Search for the cell housing the specified text and yield its [X, Y] center coordinate. 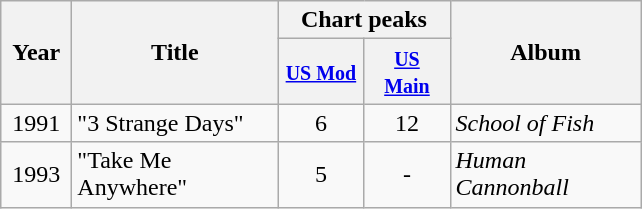
School of Fish [546, 123]
5 [321, 174]
"3 Strange Days" [175, 123]
US Mod [321, 72]
Title [175, 52]
Album [546, 52]
12 [407, 123]
Chart peaks [364, 20]
- [407, 174]
1991 [36, 123]
Human Cannonball [546, 174]
6 [321, 123]
"Take Me Anywhere" [175, 174]
US Main [407, 72]
1993 [36, 174]
Year [36, 52]
